Determine the (X, Y) coordinate at the center of the cell enclosing the given text.  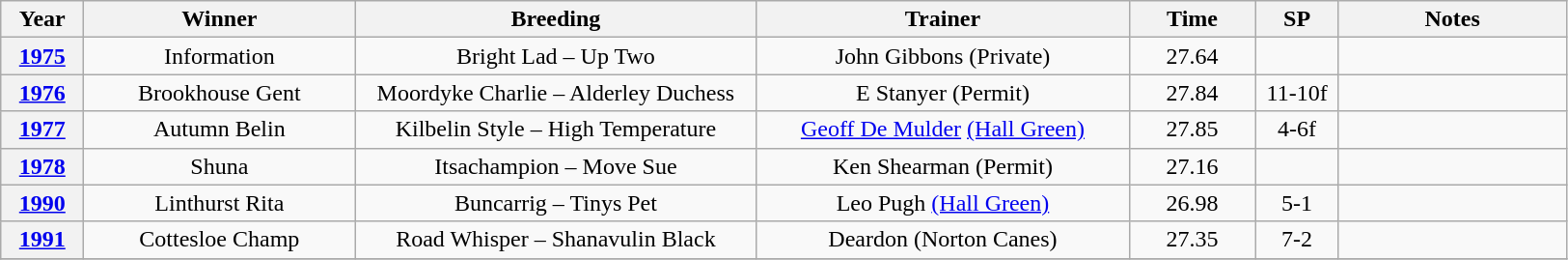
Year (42, 19)
Autumn Belin (220, 130)
Notes (1452, 19)
4-6f (1297, 130)
11-10f (1297, 93)
27.16 (1193, 166)
Breeding (556, 19)
Linthurst Rita (220, 203)
Shuna (220, 166)
1977 (42, 130)
SP (1297, 19)
1978 (42, 166)
Bright Lad – Up Two (556, 56)
Time (1193, 19)
1990 (42, 203)
27.85 (1193, 130)
Information (220, 56)
26.98 (1193, 203)
1976 (42, 93)
Road Whisper – Shanavulin Black (556, 240)
27.84 (1193, 93)
Buncarrig – Tinys Pet (556, 203)
Geoff De Mulder (Hall Green) (943, 130)
E Stanyer (Permit) (943, 93)
Deardon (Norton Canes) (943, 240)
Kilbelin Style – High Temperature (556, 130)
Brookhouse Gent (220, 93)
Moordyke Charlie – Alderley Duchess (556, 93)
27.64 (1193, 56)
Itsachampion – Move Sue (556, 166)
5-1 (1297, 203)
27.35 (1193, 240)
John Gibbons (Private) (943, 56)
Trainer (943, 19)
Cottesloe Champ (220, 240)
1991 (42, 240)
Leo Pugh (Hall Green) (943, 203)
7-2 (1297, 240)
Winner (220, 19)
Ken Shearman (Permit) (943, 166)
1975 (42, 56)
